For the text-containing cell, return its midpoint in [X, Y] coordinate format. 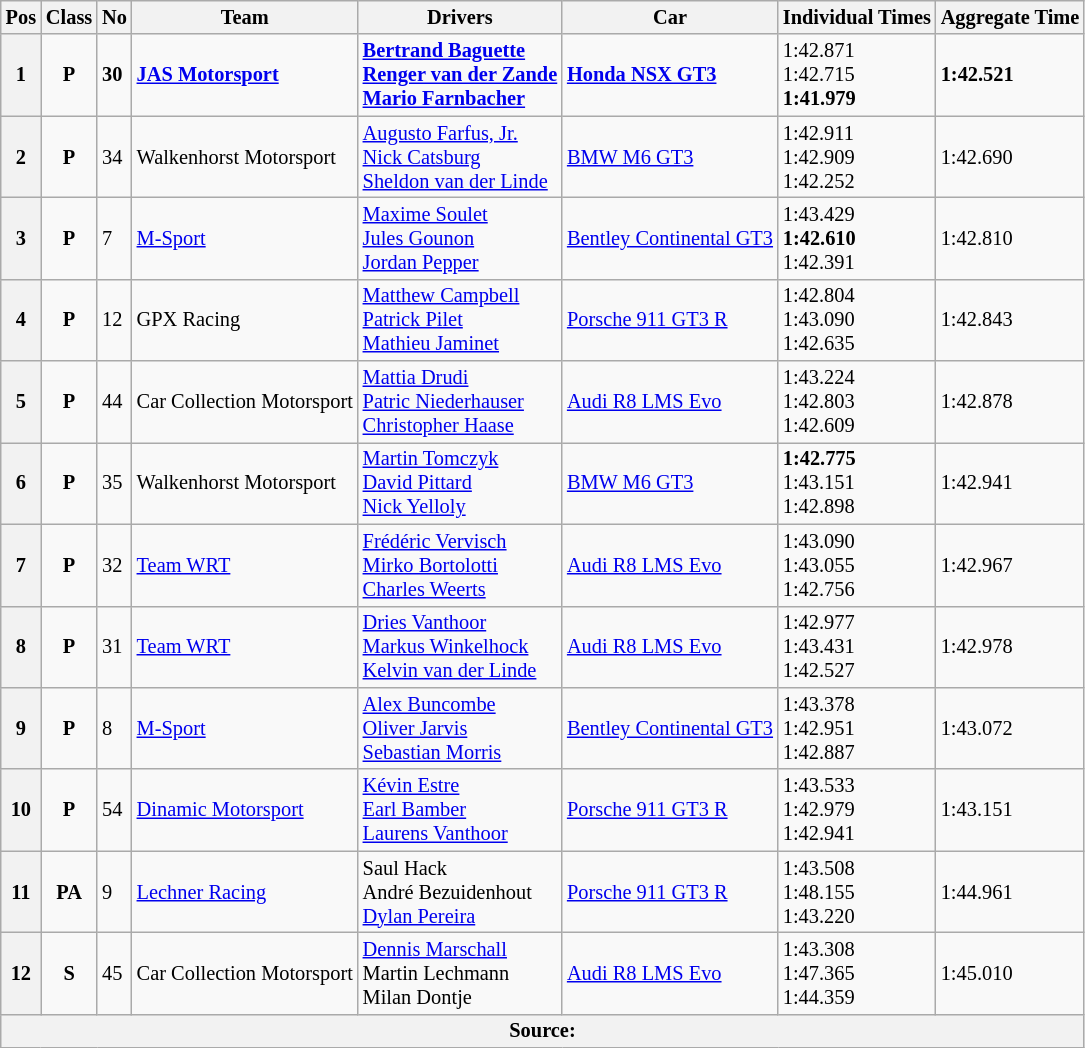
Drivers [460, 17]
Car [670, 17]
1:42.690 [1010, 157]
Saul Hack André Bezuidenhout Dylan Pereira [460, 892]
Honda NSX GT3 [670, 75]
11 [21, 892]
1:42.878 [1010, 402]
1:45.010 [1010, 973]
Alex Buncombe Oliver Jarvis Sebastian Morris [460, 728]
Kévin Estre Earl Bamber Laurens Vanthoor [460, 810]
GPX Racing [245, 320]
Frédéric Vervisch Mirko Bortolotti Charles Weerts [460, 565]
Individual Times [857, 17]
Team [245, 17]
1:42.521 [1010, 75]
1:44.961 [1010, 892]
32 [114, 565]
1:43.4291:42.6101:42.391 [857, 238]
1:42.9771:43.4311:42.527 [857, 647]
2 [21, 157]
1:43.0901:43.0551:42.756 [857, 565]
10 [21, 810]
35 [114, 483]
Aggregate Time [1010, 17]
1:43.151 [1010, 810]
Dries Vanthoor Markus Winkelhock Kelvin van der Linde [460, 647]
1:42.810 [1010, 238]
44 [114, 402]
1:42.8711:42.7151:41.979 [857, 75]
30 [114, 75]
1 [21, 75]
Source: [542, 1031]
Dinamic Motorsport [245, 810]
1:42.941 [1010, 483]
1:42.8041:43.0901:42.635 [857, 320]
1:42.843 [1010, 320]
3 [21, 238]
4 [21, 320]
54 [114, 810]
Pos [21, 17]
JAS Motorsport [245, 75]
No [114, 17]
31 [114, 647]
Bertrand Baguette Renger van der Zande Mario Farnbacher [460, 75]
Matthew Campbell Patrick Pilet Mathieu Jaminet [460, 320]
5 [21, 402]
Lechner Racing [245, 892]
1:43.5331:42.9791:42.941 [857, 810]
1:42.978 [1010, 647]
1:43.072 [1010, 728]
6 [21, 483]
1:42.7751:43.1511:42.898 [857, 483]
Maxime Soulet Jules Gounon Jordan Pepper [460, 238]
1:43.224 1:42.8031:42.609 [857, 402]
1:43.3781:42.9511:42.887 [857, 728]
45 [114, 973]
Augusto Farfus, Jr. Nick Catsburg Sheldon van der Linde [460, 157]
1:43.3081:47.3651:44.359 [857, 973]
Martin Tomczyk David Pittard Nick Yelloly [460, 483]
1:42.9111:42.9091:42.252 [857, 157]
1:43.5081:48.1551:43.220 [857, 892]
S [69, 973]
1:42.967 [1010, 565]
Mattia Drudi Patric Niederhauser Christopher Haase [460, 402]
34 [114, 157]
PA [69, 892]
Class [69, 17]
Dennis Marschall Martin Lechmann Milan Dontje [460, 973]
